From the cell containing the given text, extract its center point as (x, y) coordinate. 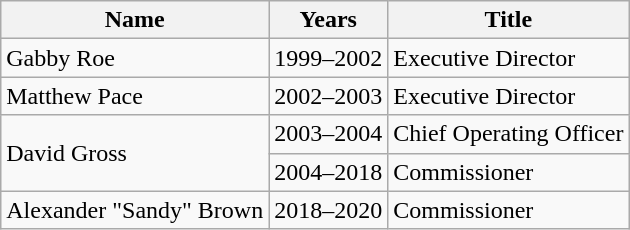
1999–2002 (328, 58)
Years (328, 20)
Alexander "Sandy" Brown (135, 210)
Name (135, 20)
2003–2004 (328, 134)
Matthew Pace (135, 96)
2018–2020 (328, 210)
Gabby Roe (135, 58)
Chief Operating Officer (508, 134)
Title (508, 20)
David Gross (135, 153)
2004–2018 (328, 172)
2002–2003 (328, 96)
